Pinpoint the cell where the given text exists, returning its [x, y] midpoint coordinate. 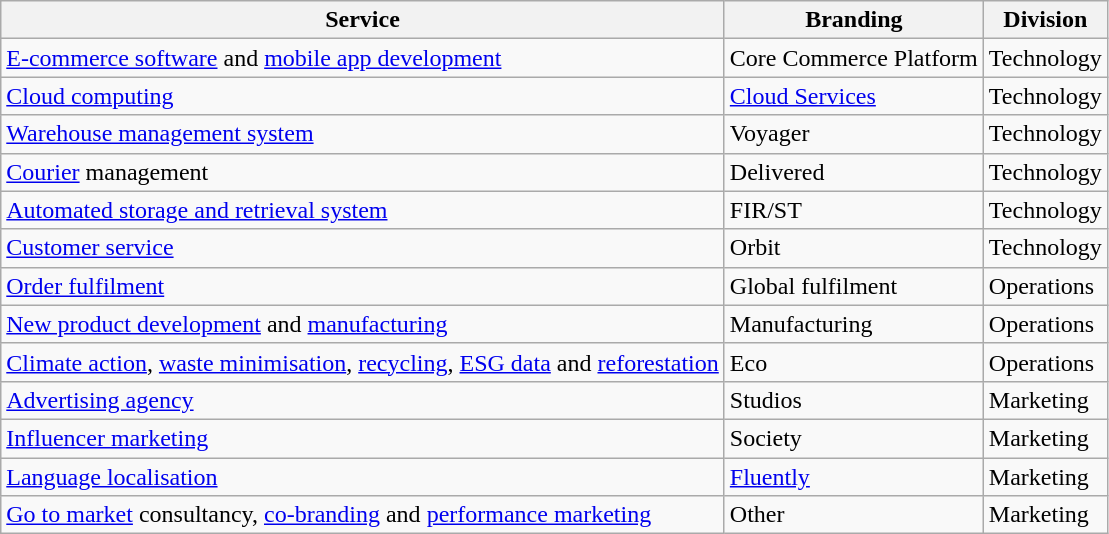
Branding [854, 20]
FIR/ST [854, 210]
Manufacturing [854, 324]
Warehouse management system [363, 134]
Delivered [854, 172]
Language localisation [363, 477]
Studios [854, 400]
Influencer marketing [363, 438]
Automated storage and retrieval system [363, 210]
Service [363, 20]
Go to market consultancy, co-branding and performance marketing [363, 515]
Customer service [363, 248]
Order fulfilment [363, 286]
E-commerce software and mobile app development [363, 58]
Global fulfilment [854, 286]
Climate action, waste minimisation, recycling, ESG data and reforestation [363, 362]
Core Commerce Platform [854, 58]
Society [854, 438]
Advertising agency [363, 400]
Cloud computing [363, 96]
Other [854, 515]
Eco [854, 362]
Fluently [854, 477]
Cloud Services [854, 96]
Orbit [854, 248]
Voyager [854, 134]
New product development and manufacturing [363, 324]
Courier management [363, 172]
Division [1045, 20]
